Provide the (x, y) coordinate of the cell's center where the given text is located.  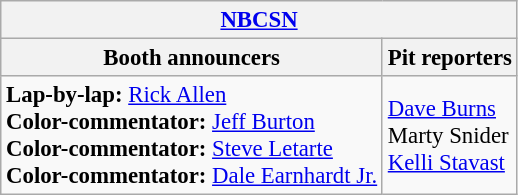
NBCSN (260, 20)
Lap-by-lap: Rick AllenColor-commentator: Jeff BurtonColor-commentator: Steve LetarteColor-commentator: Dale Earnhardt Jr. (192, 136)
Pit reporters (450, 58)
Dave BurnsMarty SniderKelli Stavast (450, 136)
Booth announcers (192, 58)
